Search for the cell housing the specified text and yield its (X, Y) center coordinate. 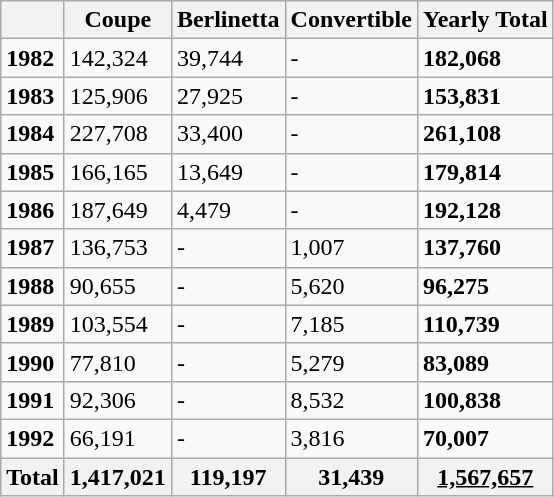
27,925 (228, 96)
153,831 (485, 96)
8,532 (351, 400)
1983 (33, 96)
142,324 (118, 58)
7,185 (351, 324)
1986 (33, 210)
103,554 (118, 324)
1,567,657 (485, 477)
182,068 (485, 58)
39,744 (228, 58)
Coupe (118, 20)
227,708 (118, 134)
1987 (33, 248)
4,479 (228, 210)
66,191 (118, 438)
1991 (33, 400)
83,089 (485, 362)
5,279 (351, 362)
137,760 (485, 248)
261,108 (485, 134)
5,620 (351, 286)
1985 (33, 172)
119,197 (228, 477)
33,400 (228, 134)
Convertible (351, 20)
1988 (33, 286)
70,007 (485, 438)
1990 (33, 362)
166,165 (118, 172)
136,753 (118, 248)
187,649 (118, 210)
1,007 (351, 248)
1984 (33, 134)
1992 (33, 438)
125,906 (118, 96)
110,739 (485, 324)
Berlinetta (228, 20)
179,814 (485, 172)
31,439 (351, 477)
1989 (33, 324)
92,306 (118, 400)
13,649 (228, 172)
90,655 (118, 286)
3,816 (351, 438)
100,838 (485, 400)
Total (33, 477)
Yearly Total (485, 20)
77,810 (118, 362)
1,417,021 (118, 477)
1982 (33, 58)
96,275 (485, 286)
192,128 (485, 210)
